Capture the cell that displays the provided text and extract its (X, Y) central coordinate. 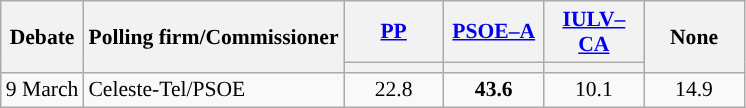
14.9 (694, 90)
43.6 (494, 90)
9 March (42, 90)
PSOE–A (494, 32)
Celeste-Tel/PSOE (213, 90)
Polling firm/Commissioner (213, 36)
None (694, 36)
10.1 (594, 90)
PP (394, 32)
Debate (42, 36)
22.8 (394, 90)
IULV–CA (594, 32)
